Detect which cell encompasses the target text, then output its (X, Y) center coordinate. 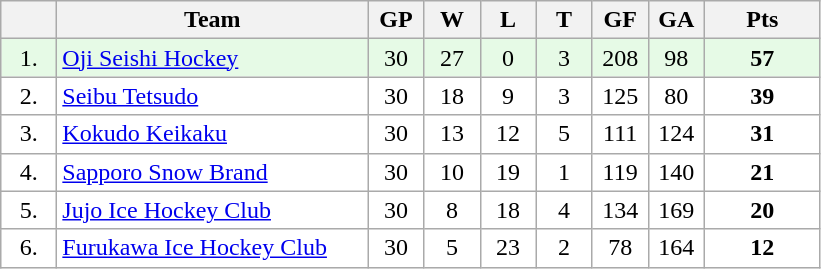
4. (29, 172)
1 (564, 172)
98 (676, 58)
111 (620, 134)
57 (762, 58)
Seibu Tetsudo (212, 96)
164 (676, 248)
Kokudo Keikaku (212, 134)
5. (29, 210)
8 (452, 210)
140 (676, 172)
Sapporo Snow Brand (212, 172)
1. (29, 58)
78 (620, 248)
Oji Seishi Hockey (212, 58)
2. (29, 96)
4 (564, 210)
10 (452, 172)
GP (396, 20)
31 (762, 134)
2 (564, 248)
0 (508, 58)
208 (620, 58)
L (508, 20)
21 (762, 172)
124 (676, 134)
3. (29, 134)
6. (29, 248)
39 (762, 96)
125 (620, 96)
20 (762, 210)
27 (452, 58)
T (564, 20)
19 (508, 172)
9 (508, 96)
169 (676, 210)
134 (620, 210)
W (452, 20)
119 (620, 172)
GA (676, 20)
23 (508, 248)
Pts (762, 20)
GF (620, 20)
Furukawa Ice Hockey Club (212, 248)
Jujo Ice Hockey Club (212, 210)
Team (212, 20)
13 (452, 134)
80 (676, 96)
